Output the (X, Y) coordinate of the center of the cell containing the given text.  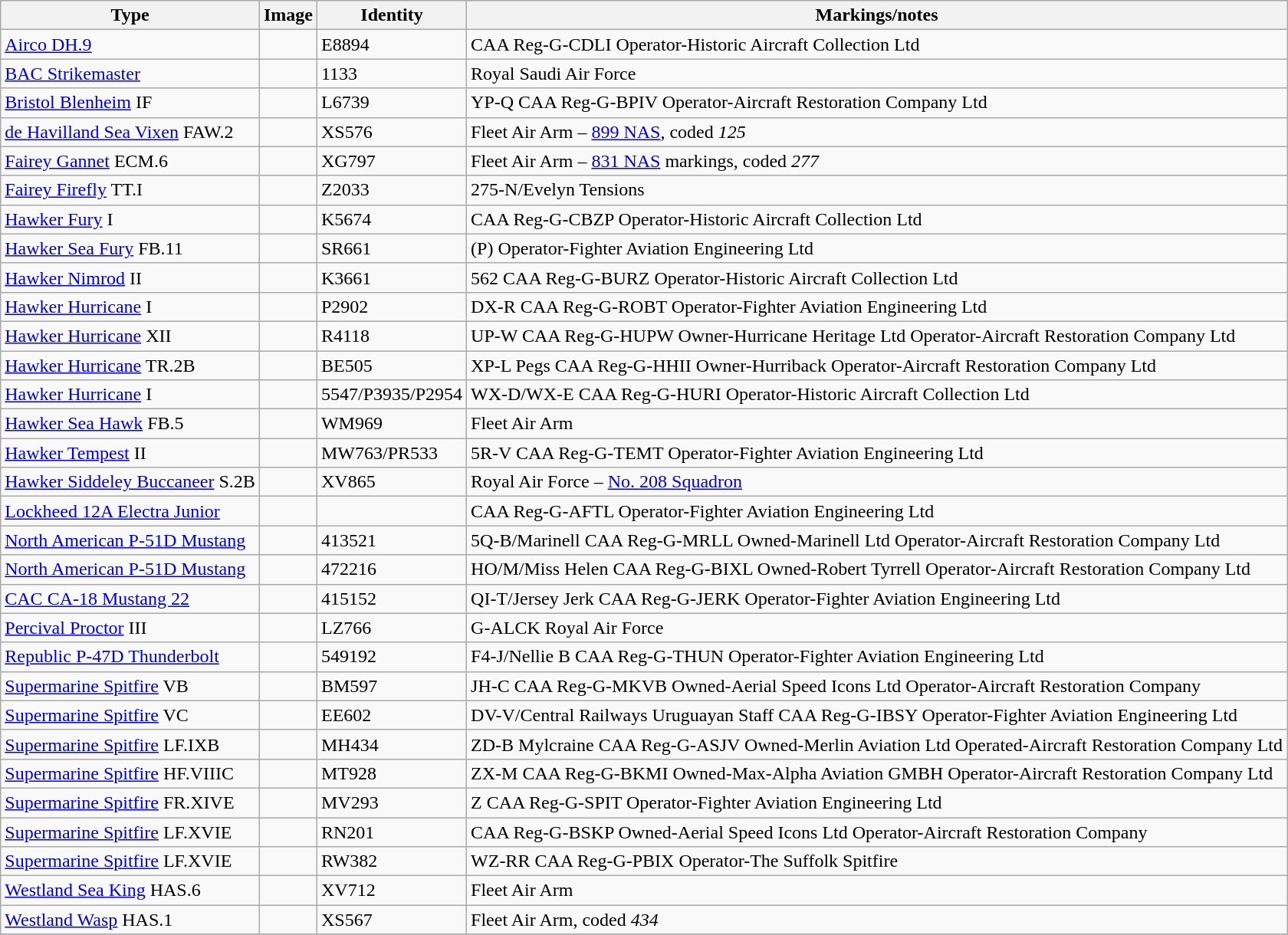
Hawker Tempest II (130, 453)
Fleet Air Arm, coded 434 (877, 920)
(P) Operator-Fighter Aviation Engineering Ltd (877, 248)
Fairey Gannet ECM.6 (130, 161)
413521 (391, 540)
Airco DH.9 (130, 44)
Fairey Firefly TT.I (130, 190)
MH434 (391, 744)
275-N/Evelyn Tensions (877, 190)
XS576 (391, 132)
Image (288, 15)
Hawker Siddeley Buccaneer S.2B (130, 482)
Hawker Sea Hawk FB.5 (130, 424)
Hawker Sea Fury FB.11 (130, 248)
Fleet Air Arm – 831 NAS markings, coded 277 (877, 161)
Supermarine Spitfire FR.XIVE (130, 802)
DV-V/Central Railways Uruguayan Staff CAA Reg-G-IBSY Operator-Fighter Aviation Engineering Ltd (877, 715)
UP-W CAA Reg-G-HUPW Owner-Hurricane Heritage Ltd Operator-Aircraft Restoration Company Ltd (877, 336)
MT928 (391, 773)
5547/P3935/P2954 (391, 395)
BM597 (391, 686)
RW382 (391, 861)
QI-T/Jersey Jerk CAA Reg-G-JERK Operator-Fighter Aviation Engineering Ltd (877, 599)
ZX-M CAA Reg-G-BKMI Owned-Max-Alpha Aviation GMBH Operator-Aircraft Restoration Company Ltd (877, 773)
WZ-RR CAA Reg-G-PBIX Operator-The Suffolk Spitfire (877, 861)
G-ALCK Royal Air Force (877, 628)
5R-V CAA Reg-G-TEMT Operator-Fighter Aviation Engineering Ltd (877, 453)
Supermarine Spitfire VC (130, 715)
Type (130, 15)
WX-D/WX-E CAA Reg-G-HURI Operator-Historic Aircraft Collection Ltd (877, 395)
R4118 (391, 336)
K5674 (391, 219)
XV712 (391, 891)
BE505 (391, 366)
Z2033 (391, 190)
562 CAA Reg-G-BURZ Operator-Historic Aircraft Collection Ltd (877, 277)
E8894 (391, 44)
XP-L Pegs CAA Reg-G-HHII Owner-Hurriback Operator-Aircraft Restoration Company Ltd (877, 366)
CAC CA-18 Mustang 22 (130, 599)
Percival Proctor III (130, 628)
549192 (391, 657)
Republic P-47D Thunderbolt (130, 657)
ZD-B Mylcraine CAA Reg-G-ASJV Owned-Merlin Aviation Ltd Operated-Aircraft Restoration Company Ltd (877, 744)
Fleet Air Arm – 899 NAS, coded 125 (877, 132)
de Havilland Sea Vixen FAW.2 (130, 132)
Z CAA Reg-G-SPIT Operator-Fighter Aviation Engineering Ltd (877, 802)
Westland Wasp HAS.1 (130, 920)
MW763/PR533 (391, 453)
DX-R CAA Reg-G-ROBT Operator-Fighter Aviation Engineering Ltd (877, 307)
Supermarine Spitfire VB (130, 686)
CAA Reg-G-AFTL Operator-Fighter Aviation Engineering Ltd (877, 511)
Hawker Hurricane TR.2B (130, 366)
CAA Reg-G-BSKP Owned-Aerial Speed Icons Ltd Operator-Aircraft Restoration Company (877, 832)
JH-C CAA Reg-G-MKVB Owned-Aerial Speed Icons Ltd Operator-Aircraft Restoration Company (877, 686)
EE602 (391, 715)
472216 (391, 569)
Supermarine Spitfire HF.VIIIC (130, 773)
415152 (391, 599)
Hawker Hurricane XII (130, 336)
Supermarine Spitfire LF.IXB (130, 744)
SR661 (391, 248)
BAC Strikemaster (130, 74)
HO/M/Miss Helen CAA Reg-G-BIXL Owned-Robert Tyrrell Operator-Aircraft Restoration Company Ltd (877, 569)
Lockheed 12A Electra Junior (130, 511)
CAA Reg-G-CDLI Operator-Historic Aircraft Collection Ltd (877, 44)
Royal Saudi Air Force (877, 74)
Royal Air Force – No. 208 Squadron (877, 482)
XS567 (391, 920)
Identity (391, 15)
RN201 (391, 832)
K3661 (391, 277)
MV293 (391, 802)
XG797 (391, 161)
Markings/notes (877, 15)
Westland Sea King HAS.6 (130, 891)
YP-Q CAA Reg-G-BPIV Operator-Aircraft Restoration Company Ltd (877, 103)
CAA Reg-G-CBZP Operator-Historic Aircraft Collection Ltd (877, 219)
Hawker Nimrod II (130, 277)
Hawker Fury I (130, 219)
Bristol Blenheim IF (130, 103)
WM969 (391, 424)
5Q-B/Marinell CAA Reg-G-MRLL Owned-Marinell Ltd Operator-Aircraft Restoration Company Ltd (877, 540)
1133 (391, 74)
F4-J/Nellie B CAA Reg-G-THUN Operator-Fighter Aviation Engineering Ltd (877, 657)
L6739 (391, 103)
LZ766 (391, 628)
XV865 (391, 482)
P2902 (391, 307)
